Return [x, y] of the center of cell containing provided text 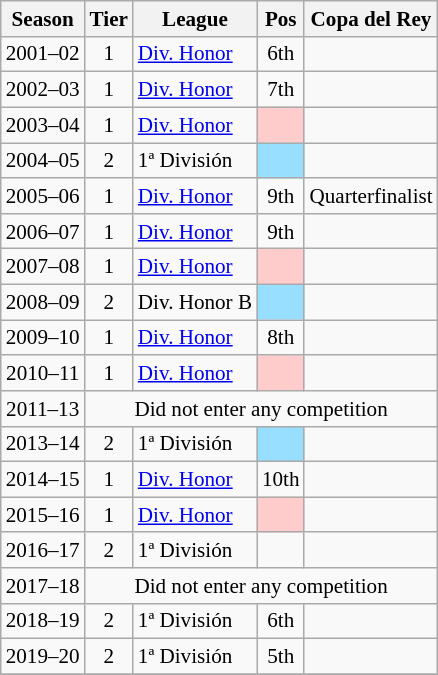
2006–07 [43, 230]
2008–09 [43, 302]
2015–16 [43, 514]
Tier [109, 18]
Pos [280, 18]
2003–04 [43, 124]
8th [280, 338]
5th [280, 656]
Div. Honor B [195, 302]
7th [280, 90]
2017–18 [43, 586]
2013–14 [43, 444]
2016–17 [43, 550]
Quarterfinalist [370, 196]
2009–10 [43, 338]
Season [43, 18]
2010–11 [43, 372]
2001–02 [43, 54]
League [195, 18]
2011–13 [43, 408]
Copa del Rey [370, 18]
2014–15 [43, 480]
2005–06 [43, 196]
2018–19 [43, 620]
2007–08 [43, 266]
10th [280, 480]
2004–05 [43, 160]
2019–20 [43, 656]
2002–03 [43, 90]
